Return [X, Y] of the center of cell containing provided text 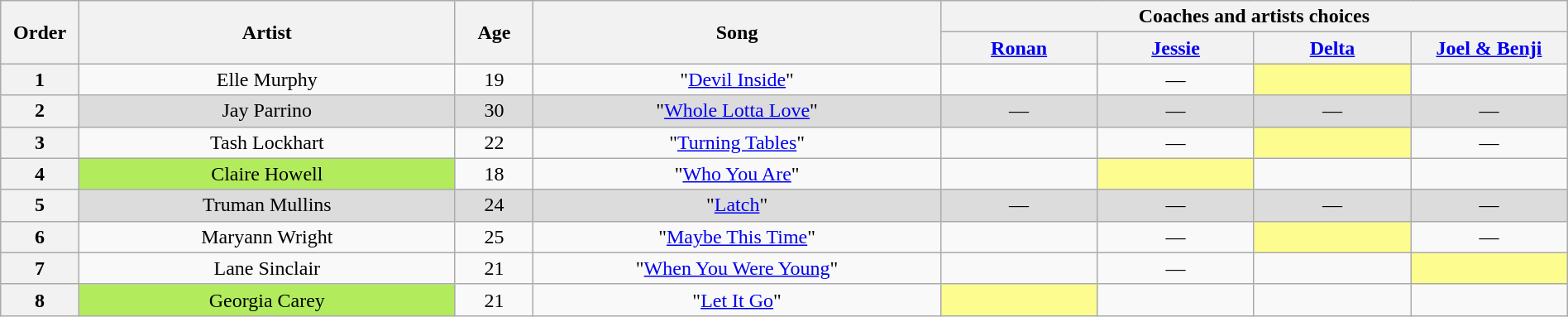
19 [495, 79]
Song [738, 32]
30 [495, 111]
1 [40, 79]
"Turning Tables" [738, 142]
"Latch" [738, 205]
7 [40, 268]
"Whole Lotta Love" [738, 111]
2 [40, 111]
Artist [266, 32]
6 [40, 237]
25 [495, 237]
Ronan [1019, 48]
Georgia Carey [266, 300]
4 [40, 174]
Jay Parrino [266, 111]
"Maybe This Time" [738, 237]
Maryann Wright [266, 237]
"Let It Go" [738, 300]
8 [40, 300]
24 [495, 205]
Order [40, 32]
Lane Sinclair [266, 268]
Coaches and artists choices [1254, 17]
Delta [1331, 48]
Truman Mullins [266, 205]
Age [495, 32]
5 [40, 205]
3 [40, 142]
18 [495, 174]
Joel & Benji [1489, 48]
Elle Murphy [266, 79]
"Who You Are" [738, 174]
22 [495, 142]
"Devil Inside" [738, 79]
Tash Lockhart [266, 142]
Jessie [1176, 48]
"When You Were Young" [738, 268]
Claire Howell [266, 174]
